Extract the (x, y) coordinate from the center of the cell holding the provided text.  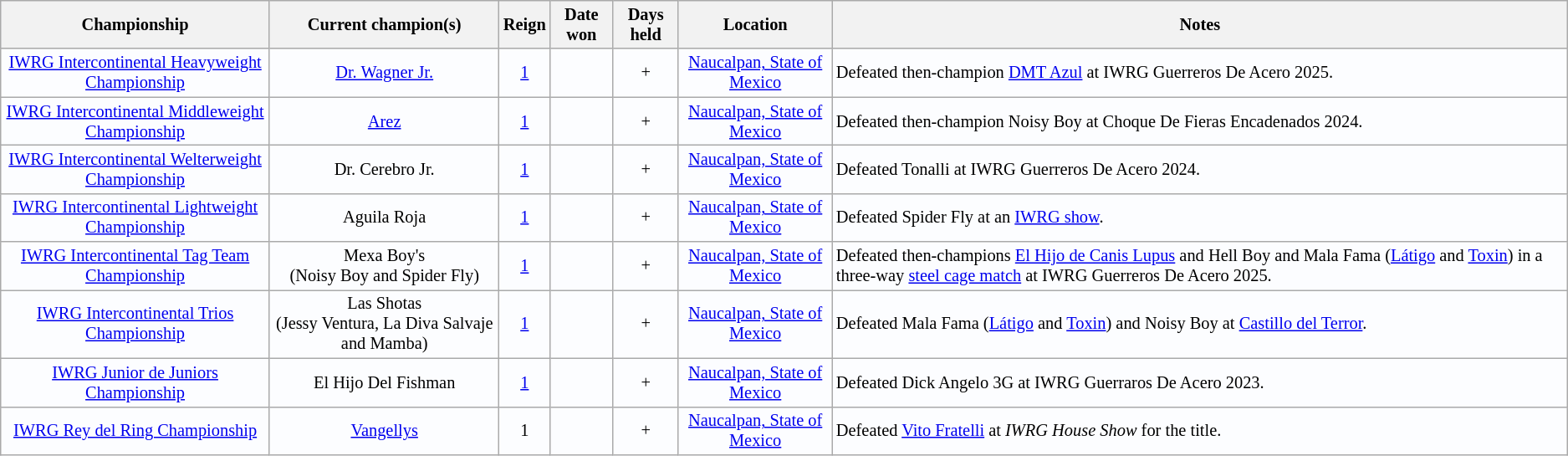
Vangellys (385, 431)
Defeated Tonalli at IWRG Guerreros De Acero 2024. (1200, 169)
Location (755, 24)
Reign (525, 24)
IWRG Intercontinental Trios Championship (135, 324)
Defeated then-champion Noisy Boy at Choque De Fieras Encadenados 2024. (1200, 121)
Mexa Boy's(Noisy Boy and Spider Fly) (385, 266)
Las Shotas(Jessy Ventura, La Diva Salvaje and Mamba) (385, 324)
Dr. Cerebro Jr. (385, 169)
Championship (135, 24)
El Hijo Del Fishman (385, 382)
Defeated then-champion DMT Azul at IWRG Guerreros De Acero 2025. (1200, 73)
Defeated Dick Angelo 3G at IWRG Guerraros De Acero 2023. (1200, 382)
Defeated Vito Fratelli at IWRG House Show for the title. (1200, 431)
Defeated Mala Fama (Látigo and Toxin) and Noisy Boy at Castillo del Terror. (1200, 324)
IWRG Intercontinental Tag Team Championship (135, 266)
IWRG Intercontinental Heavyweight Championship (135, 73)
IWRG Junior de Juniors Championship (135, 382)
Notes (1200, 24)
Aguila Roja (385, 218)
IWRG Intercontinental Lightweight Championship (135, 218)
IWRG Intercontinental Welterweight Championship (135, 169)
Arez (385, 121)
IWRG Rey del Ring Championship (135, 431)
Date won (582, 24)
Days held (646, 24)
IWRG Intercontinental Middleweight Championship (135, 121)
Defeated Spider Fly at an IWRG show. (1200, 218)
Current champion(s) (385, 24)
Dr. Wagner Jr. (385, 73)
